Detect which cell encompasses the target text, then output its (X, Y) center coordinate. 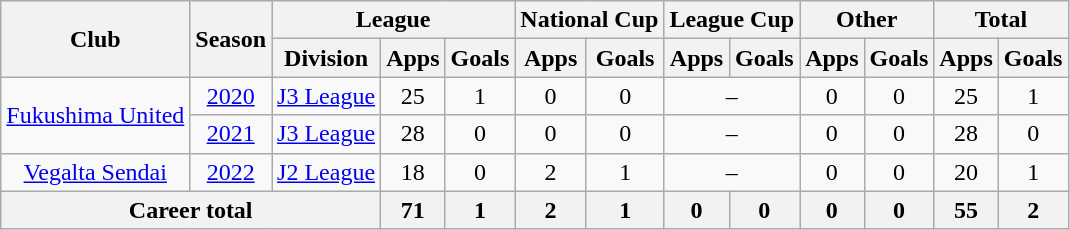
J2 League (326, 172)
National Cup (590, 20)
Club (96, 39)
18 (413, 172)
Division (326, 58)
2021 (231, 134)
Vegalta Sendai (96, 172)
20 (966, 172)
League (394, 20)
2020 (231, 96)
Season (231, 39)
71 (413, 210)
League Cup (732, 20)
Career total (191, 210)
55 (966, 210)
Other (867, 20)
Fukushima United (96, 115)
Total (1001, 20)
2022 (231, 172)
